Detect which cell encompasses the target text, then output its (x, y) center coordinate. 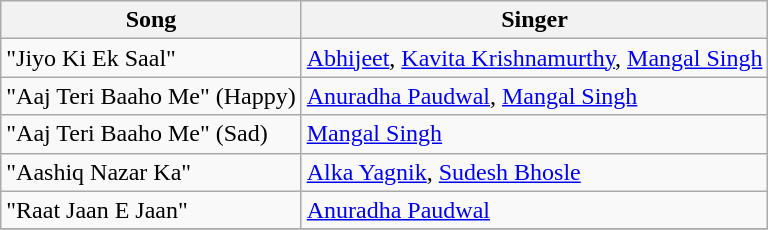
"Aaj Teri Baaho Me" (Happy) (151, 96)
Song (151, 20)
Mangal Singh (534, 134)
Abhijeet, Kavita Krishnamurthy, Mangal Singh (534, 58)
Anuradha Paudwal (534, 210)
"Aaj Teri Baaho Me" (Sad) (151, 134)
"Raat Jaan E Jaan" (151, 210)
"Aashiq Nazar Ka" (151, 172)
Alka Yagnik, Sudesh Bhosle (534, 172)
Singer (534, 20)
Anuradha Paudwal, Mangal Singh (534, 96)
"Jiyo Ki Ek Saal" (151, 58)
